Find where the given text appears and provide that cell's center as [x, y] coordinate. 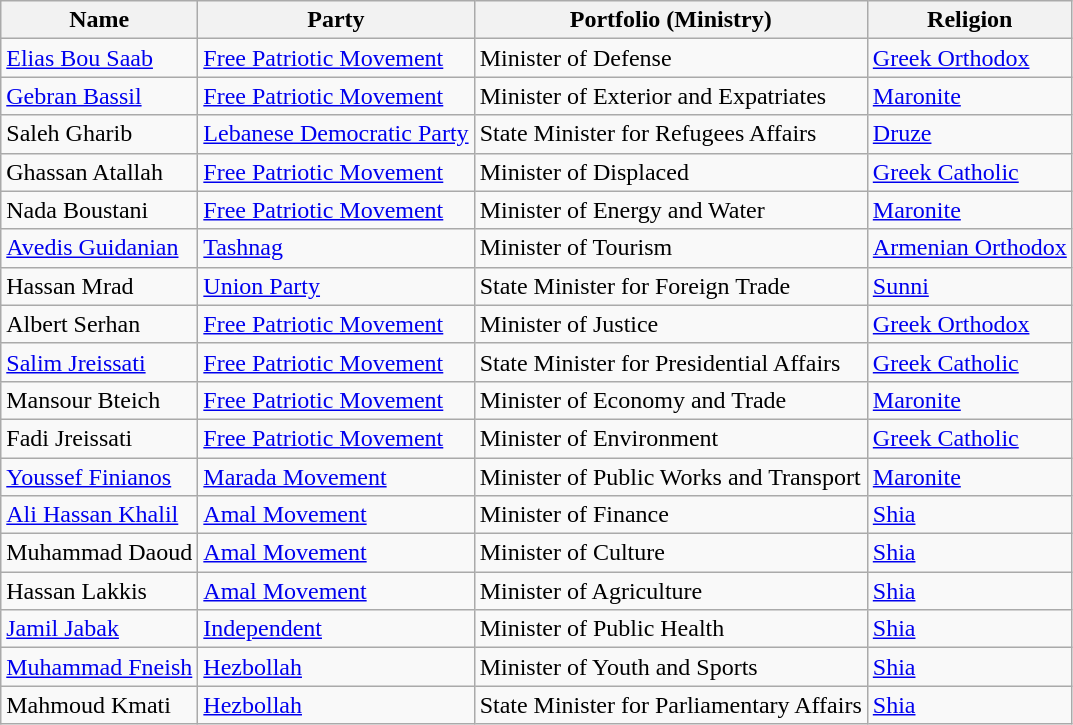
State Minister for Refugees Affairs [670, 134]
Minister of Environment [670, 438]
Muhammad Fneish [100, 667]
State Minister for Presidential Affairs [670, 362]
Portfolio (Ministry) [670, 20]
Minister of Energy and Water [670, 210]
Minister of Public Works and Transport [670, 477]
Jamil Jabak [100, 629]
Religion [970, 20]
Albert Serhan [100, 324]
Salim Jreissati [100, 362]
Minister of Agriculture [670, 591]
Muhammad Daoud [100, 553]
Minister of Justice [670, 324]
Saleh Gharib [100, 134]
State Minister for Foreign Trade [670, 286]
Hassan Mrad [100, 286]
Armenian Orthodox [970, 248]
Party [336, 20]
Union Party [336, 286]
Tashnag [336, 248]
Minister of Finance [670, 515]
Minister of Youth and Sports [670, 667]
Name [100, 20]
Sunni [970, 286]
Hassan Lakkis [100, 591]
Fadi Jreissati [100, 438]
Minister of Defense [670, 58]
Minister of Displaced [670, 172]
Minister of Exterior and Expatriates [670, 96]
Nada Boustani [100, 210]
Lebanese Democratic Party [336, 134]
Independent [336, 629]
Mansour Bteich [100, 400]
Ali Hassan Khalil [100, 515]
Marada Movement [336, 477]
Mahmoud Kmati [100, 705]
Youssef Finianos [100, 477]
Minister of Tourism [670, 248]
Minister of Public Health [670, 629]
Minister of Economy and Trade [670, 400]
Minister of Culture [670, 553]
Elias Bou Saab [100, 58]
Avedis Guidanian [100, 248]
Ghassan Atallah [100, 172]
State Minister for Parliamentary Affairs [670, 705]
Druze [970, 134]
Gebran Bassil [100, 96]
